From the cell containing the given text, extract its center point as [X, Y] coordinate. 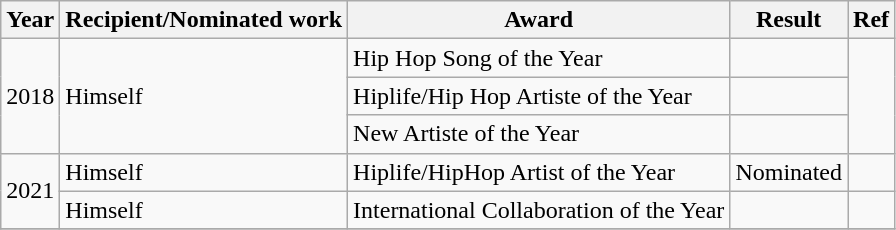
2018 [30, 96]
Ref [872, 20]
Hiplife/Hip Hop Artiste of the Year [539, 96]
Year [30, 20]
Recipient/Nominated work [204, 20]
Award [539, 20]
Result [789, 20]
Nominated [789, 172]
International Collaboration of the Year [539, 210]
2021 [30, 191]
Hip Hop Song of the Year [539, 58]
Hiplife/HipHop Artist of the Year [539, 172]
New Artiste of the Year [539, 134]
